Identify which cell holds the provided text, then report its [X, Y] central coordinate. 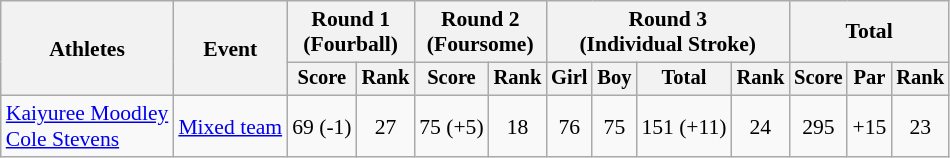
23 [920, 126]
295 [818, 126]
18 [518, 126]
69 (-1) [322, 126]
27 [386, 126]
Mixed team [230, 126]
Boy [614, 79]
24 [761, 126]
75 [614, 126]
Round 2(Foursome) [480, 32]
+15 [869, 126]
Round 3(Individual Stroke) [668, 32]
Event [230, 48]
75 (+5) [451, 126]
Par [869, 79]
Girl [569, 79]
Athletes [88, 48]
Round 1(Fourball) [350, 32]
76 [569, 126]
151 (+11) [684, 126]
Kaiyuree MoodleyCole Stevens [88, 126]
